Scan for the cell matching the given text and deliver its [x, y] coordinate at center. 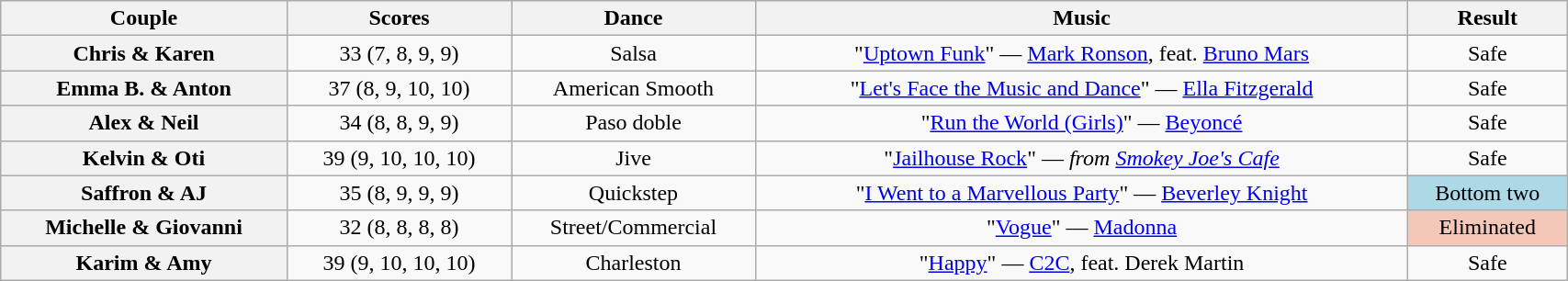
"I Went to a Marvellous Party" — Beverley Knight [1082, 193]
Jive [634, 158]
"Happy" — C2C, feat. Derek Martin [1082, 263]
Salsa [634, 53]
Saffron & AJ [144, 193]
Result [1488, 18]
Karim & Amy [144, 263]
32 (8, 8, 8, 8) [399, 228]
"Run the World (Girls)" — Beyoncé [1082, 123]
"Jailhouse Rock" — from Smokey Joe's Cafe [1082, 158]
"Let's Face the Music and Dance" — Ella Fitzgerald [1082, 88]
American Smooth [634, 88]
Dance [634, 18]
Quickstep [634, 193]
Eliminated [1488, 228]
35 (8, 9, 9, 9) [399, 193]
Michelle & Giovanni [144, 228]
Chris & Karen [144, 53]
"Uptown Funk" — Mark Ronson, feat. Bruno Mars [1082, 53]
33 (7, 8, 9, 9) [399, 53]
Emma B. & Anton [144, 88]
Kelvin & Oti [144, 158]
34 (8, 8, 9, 9) [399, 123]
Music [1082, 18]
Bottom two [1488, 193]
Scores [399, 18]
Couple [144, 18]
37 (8, 9, 10, 10) [399, 88]
Alex & Neil [144, 123]
Charleston [634, 263]
"Vogue" — Madonna [1082, 228]
Paso doble [634, 123]
Street/Commercial [634, 228]
